Provide the (x, y) coordinate of the cell's center where the given text is located.  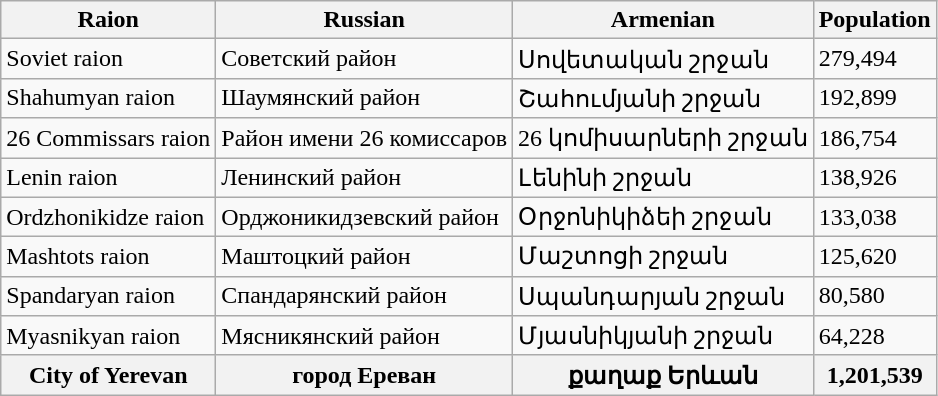
186,754 (874, 138)
Սովետական շրջան (664, 59)
City of Yerevan (108, 375)
Սպանդարյան շրջան (664, 296)
Raion (108, 20)
80,580 (874, 296)
Ленинский район (364, 178)
Soviet raion (108, 59)
Մյասնիկյանի շրջան (664, 336)
Ordzhonikidze raion (108, 217)
Маштоцкий район (364, 257)
Mashtots raion (108, 257)
город Ереван (364, 375)
Մաշտոցի շրջան (664, 257)
Russian (364, 20)
Spandaryan raion (108, 296)
26 Commissars raion (108, 138)
Լենինի շրջան (664, 178)
138,926 (874, 178)
125,620 (874, 257)
64,228 (874, 336)
192,899 (874, 98)
Armenian (664, 20)
279,494 (874, 59)
Мясникянский район (364, 336)
Population (874, 20)
133,038 (874, 217)
Орджоникидзевский район (364, 217)
քաղաք Երևան (664, 375)
Myasnikyan raion (108, 336)
Советский район (364, 59)
Спандарянский район (364, 296)
Шаумянский район (364, 98)
Շահումյանի շրջան (664, 98)
1,201,539 (874, 375)
26 կոմիսարների շրջան (664, 138)
Lenin raion (108, 178)
Район имени 26 комиссаров (364, 138)
Shahumyan raion (108, 98)
Օրջոնիկիձեի շրջան (664, 217)
